Output the (x, y) coordinate of the center of the cell containing the given text.  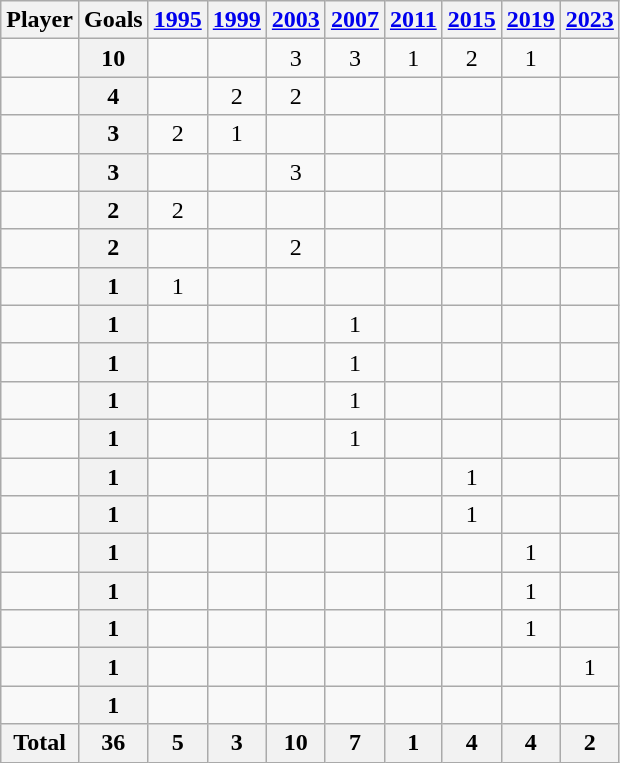
5 (178, 743)
2015 (472, 20)
2023 (590, 20)
7 (354, 743)
Player (40, 20)
1995 (178, 20)
2007 (354, 20)
Goals (113, 20)
1999 (236, 20)
Total (40, 743)
36 (113, 743)
2019 (530, 20)
2011 (413, 20)
2003 (296, 20)
